Search for the cell housing the specified text and yield its (X, Y) center coordinate. 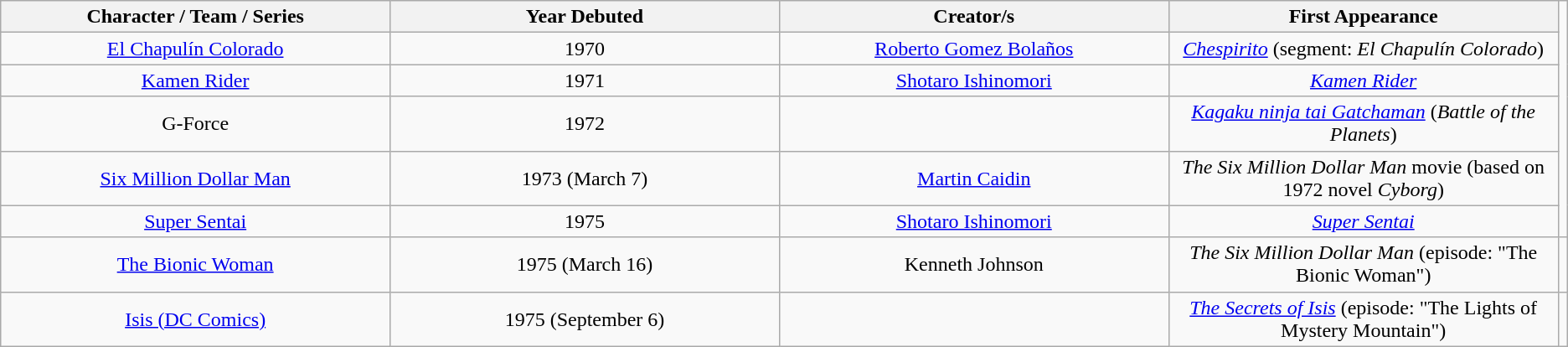
1973 (March 7) (585, 178)
1971 (585, 80)
Isis (DC Comics) (196, 319)
El Chapulín Colorado (196, 49)
Character / Team / Series (196, 17)
Kagaku ninja tai Gatchaman (Battle of the Planets) (1364, 124)
The Secrets of Isis (episode: "The Lights of Mystery Mountain") (1364, 319)
The Bionic Woman (196, 265)
Creator/s (973, 17)
Year Debuted (585, 17)
First Appearance (1364, 17)
G-Force (196, 124)
Kenneth Johnson (973, 265)
The Six Million Dollar Man (episode: "The Bionic Woman") (1364, 265)
Roberto Gomez Bolaños (973, 49)
Six Million Dollar Man (196, 178)
Chespirito (segment: El Chapulín Colorado) (1364, 49)
Martin Caidin (973, 178)
1970 (585, 49)
The Six Million Dollar Man movie (based on 1972 novel Cyborg) (1364, 178)
1975 (September 6) (585, 319)
1975 (585, 221)
1972 (585, 124)
1975 (March 16) (585, 265)
